Extract the (X, Y) coordinate from the center of the cell holding the provided text.  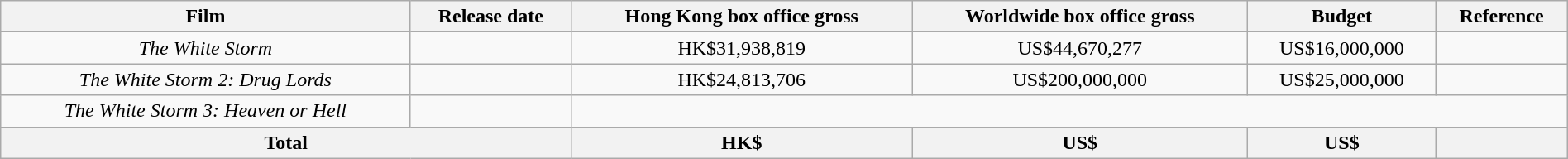
HK$31,938,819 (742, 48)
US$44,670,277 (1080, 48)
Reference (1502, 17)
Release date (490, 17)
Total (286, 142)
The White Storm (205, 48)
HK$24,813,706 (742, 79)
The White Storm 2: Drug Lords (205, 79)
Film (205, 17)
HK$ (742, 142)
US$25,000,000 (1341, 79)
Worldwide box office gross (1080, 17)
US$200,000,000 (1080, 79)
Hong Kong box office gross (742, 17)
US$16,000,000 (1341, 48)
Budget (1341, 17)
The White Storm 3: Heaven or Hell (205, 111)
